Scan for the cell matching the given text and deliver its [x, y] coordinate at center. 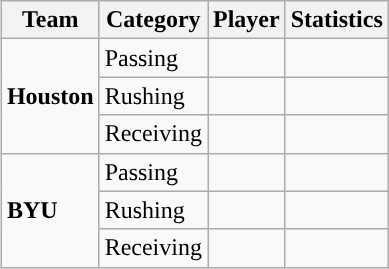
Player [247, 20]
Category [153, 20]
BYU [50, 210]
Team [50, 20]
Statistics [336, 20]
Houston [50, 96]
